Search for the cell housing the specified text and yield its [X, Y] center coordinate. 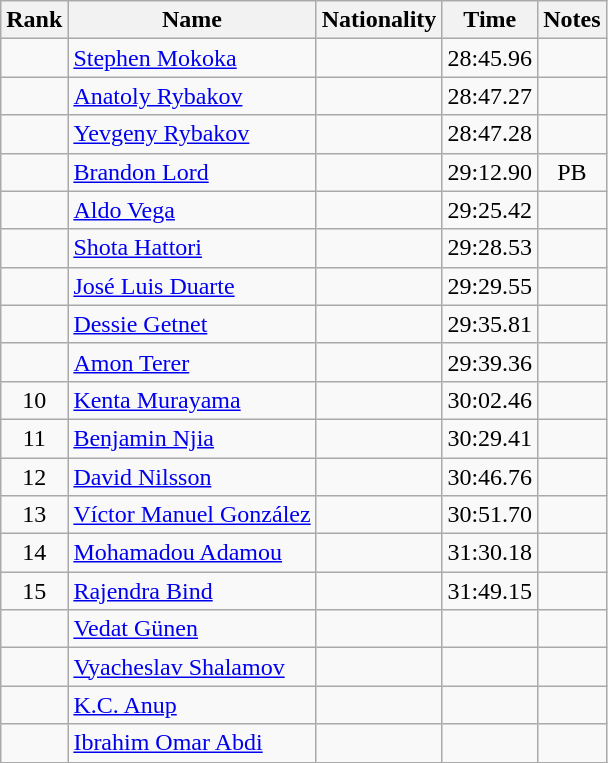
Mohamadou Adamou [192, 553]
13 [34, 515]
11 [34, 438]
Aldo Vega [192, 210]
30:29.41 [490, 438]
PB [572, 172]
30:51.70 [490, 515]
31:49.15 [490, 591]
10 [34, 400]
Brandon Lord [192, 172]
Kenta Murayama [192, 400]
28:45.96 [490, 58]
29:39.36 [490, 362]
29:29.55 [490, 286]
29:35.81 [490, 324]
Benjamin Njia [192, 438]
29:28.53 [490, 248]
28:47.27 [490, 96]
David Nilsson [192, 477]
Ibrahim Omar Abdi [192, 743]
29:25.42 [490, 210]
Rajendra Bind [192, 591]
Yevgeny Rybakov [192, 134]
Shota Hattori [192, 248]
Rank [34, 20]
30:02.46 [490, 400]
29:12.90 [490, 172]
12 [34, 477]
Amon Terer [192, 362]
Name [192, 20]
14 [34, 553]
José Luis Duarte [192, 286]
Víctor Manuel González [192, 515]
15 [34, 591]
Anatoly Rybakov [192, 96]
31:30.18 [490, 553]
30:46.76 [490, 477]
28:47.28 [490, 134]
Time [490, 20]
Dessie Getnet [192, 324]
Vyacheslav Shalamov [192, 667]
Nationality [379, 20]
Vedat Günen [192, 629]
K.C. Anup [192, 705]
Notes [572, 20]
Stephen Mokoka [192, 58]
